Search for the cell housing the specified text and yield its [x, y] center coordinate. 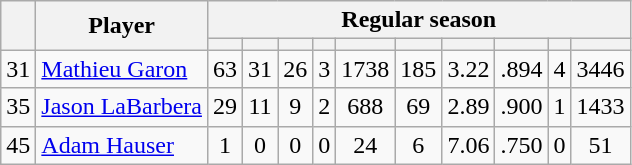
1738 [366, 69]
688 [366, 107]
7.06 [468, 145]
.900 [522, 107]
3446 [600, 69]
9 [296, 107]
185 [418, 69]
3.22 [468, 69]
3 [324, 69]
Mathieu Garon [122, 69]
45 [18, 145]
.894 [522, 69]
69 [418, 107]
63 [224, 69]
24 [366, 145]
2 [324, 107]
11 [260, 107]
51 [600, 145]
26 [296, 69]
29 [224, 107]
.750 [522, 145]
2.89 [468, 107]
Player [122, 26]
4 [560, 69]
6 [418, 145]
Adam Hauser [122, 145]
35 [18, 107]
Jason LaBarbera [122, 107]
1433 [600, 107]
Regular season [418, 20]
